Find where the given text appears and provide that cell's center as (x, y) coordinate. 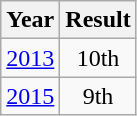
9th (98, 96)
10th (98, 58)
Year (30, 20)
2013 (30, 58)
Result (98, 20)
2015 (30, 96)
